Pinpoint the cell where the given text exists, returning its [x, y] midpoint coordinate. 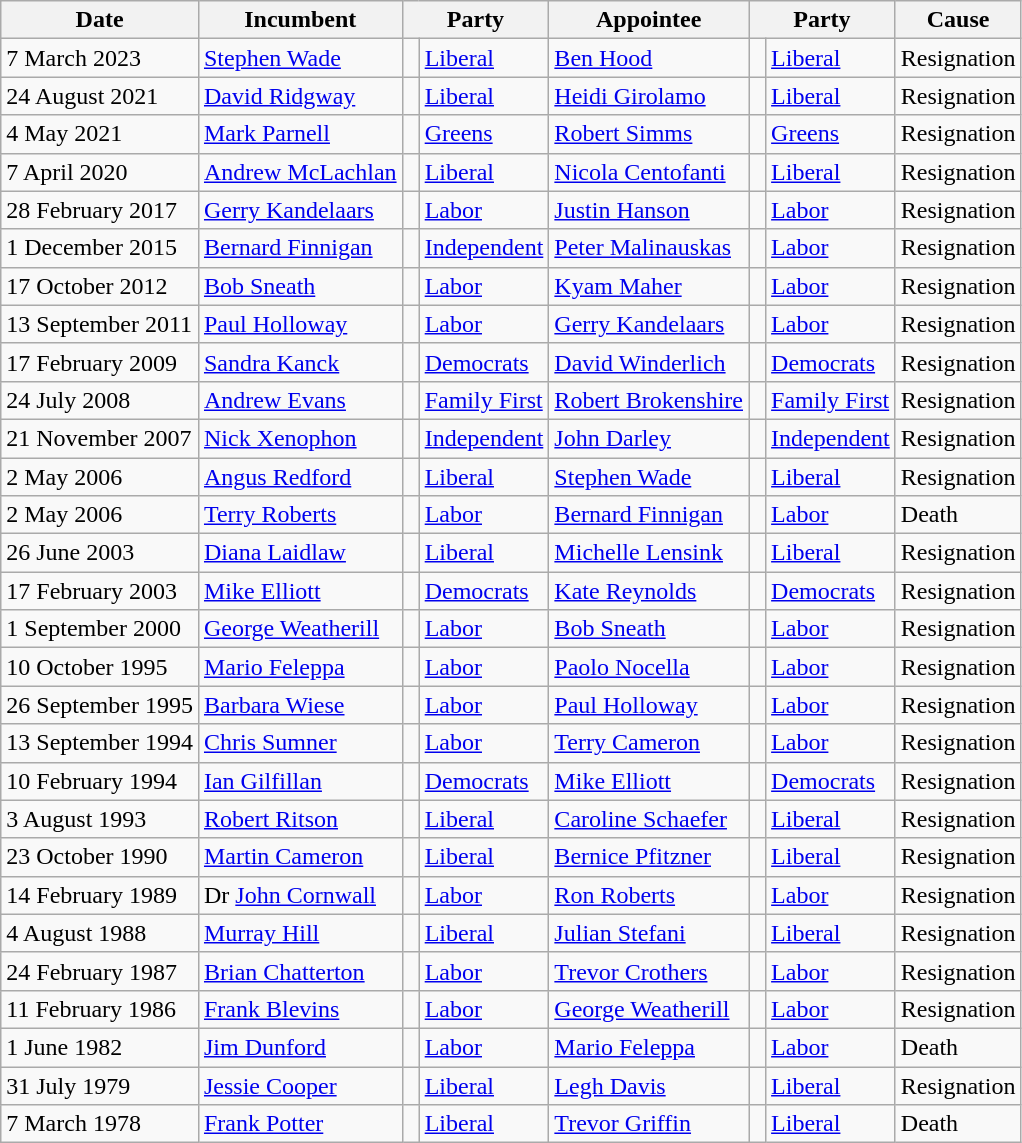
17 February 2003 [100, 591]
Kate Reynolds [649, 591]
7 March 2023 [100, 58]
4 August 1988 [100, 933]
23 October 1990 [100, 857]
Diana Laidlaw [300, 553]
David Winderlich [649, 362]
1 December 2015 [100, 248]
14 February 1989 [100, 895]
Robert Ritson [300, 819]
10 October 1995 [100, 667]
Nick Xenophon [300, 438]
Legh Davis [649, 1085]
13 September 1994 [100, 743]
Trevor Griffin [649, 1124]
Dr John Cornwall [300, 895]
28 February 2017 [100, 210]
11 February 1986 [100, 1009]
Michelle Lensink [649, 553]
Frank Blevins [300, 1009]
John Darley [649, 438]
24 February 1987 [100, 971]
13 September 2011 [100, 324]
Terry Roberts [300, 515]
10 February 1994 [100, 781]
Chris Sumner [300, 743]
24 July 2008 [100, 400]
Caroline Schaefer [649, 819]
Mark Parnell [300, 134]
Angus Redford [300, 477]
Jim Dunford [300, 1047]
17 October 2012 [100, 286]
Robert Brokenshire [649, 400]
Cause [958, 20]
Robert Simms [649, 134]
Ron Roberts [649, 895]
Brian Chatterton [300, 971]
Incumbent [300, 20]
Martin Cameron [300, 857]
Terry Cameron [649, 743]
7 March 1978 [100, 1124]
Barbara Wiese [300, 705]
Ian Gilfillan [300, 781]
Trevor Crothers [649, 971]
Paolo Nocella [649, 667]
1 September 2000 [100, 629]
Kyam Maher [649, 286]
7 April 2020 [100, 172]
Andrew Evans [300, 400]
Murray Hill [300, 933]
Justin Hanson [649, 210]
Peter Malinauskas [649, 248]
Sandra Kanck [300, 362]
Date [100, 20]
24 August 2021 [100, 96]
Appointee [649, 20]
31 July 1979 [100, 1085]
Nicola Centofanti [649, 172]
Jessie Cooper [300, 1085]
Andrew McLachlan [300, 172]
Julian Stefani [649, 933]
Bernice Pfitzner [649, 857]
21 November 2007 [100, 438]
Frank Potter [300, 1124]
4 May 2021 [100, 134]
1 June 1982 [100, 1047]
David Ridgway [300, 96]
17 February 2009 [100, 362]
26 June 2003 [100, 553]
Ben Hood [649, 58]
26 September 1995 [100, 705]
3 August 1993 [100, 819]
Heidi Girolamo [649, 96]
